Search for the cell housing the specified text and yield its [x, y] center coordinate. 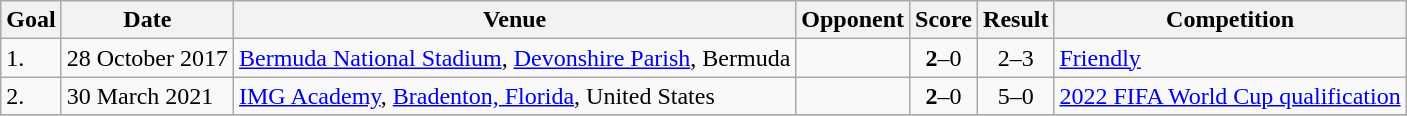
28 October 2017 [147, 58]
Competition [1230, 20]
Score [944, 20]
2–3 [1016, 58]
Result [1016, 20]
Opponent [853, 20]
Bermuda National Stadium, Devonshire Parish, Bermuda [515, 58]
IMG Academy, Bradenton, Florida, United States [515, 96]
Goal [31, 20]
1. [31, 58]
Venue [515, 20]
Friendly [1230, 58]
5–0 [1016, 96]
Date [147, 20]
2022 FIFA World Cup qualification [1230, 96]
2. [31, 96]
30 March 2021 [147, 96]
